Output the [X, Y] coordinate of the center of the cell containing the given text.  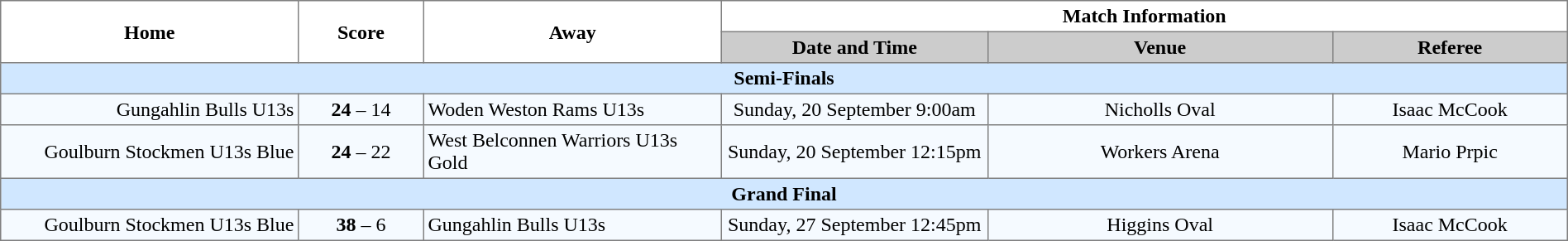
Date and Time [854, 47]
Score [361, 31]
Venue [1159, 47]
Mario Prpic [1450, 152]
Home [150, 31]
Semi-Finals [784, 79]
24 – 22 [361, 152]
38 – 6 [361, 225]
Match Information [1145, 17]
Sunday, 20 September 12:15pm [854, 152]
Nicholls Oval [1159, 109]
Workers Arena [1159, 152]
Referee [1450, 47]
Woden Weston Rams U13s [572, 109]
West Belconnen Warriors U13s Gold [572, 152]
Sunday, 27 September 12:45pm [854, 225]
Away [572, 31]
Grand Final [784, 194]
24 – 14 [361, 109]
Sunday, 20 September 9:00am [854, 109]
Higgins Oval [1159, 225]
